Output the [X, Y] coordinate of the center of the cell containing the given text.  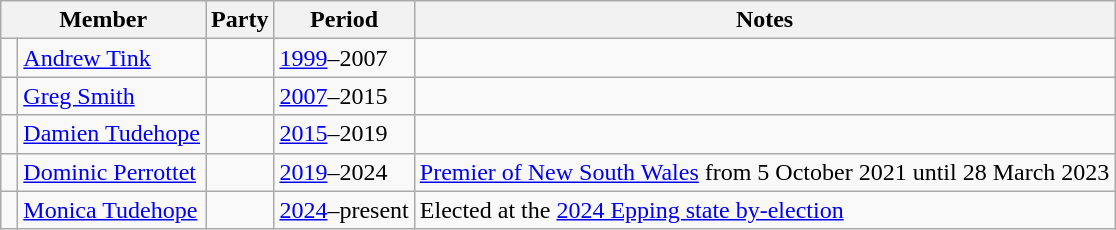
Notes [764, 20]
Dominic Perrottet [112, 172]
2015–2019 [344, 134]
Period [344, 20]
Elected at the 2024 Epping state by-election [764, 210]
Andrew Tink [112, 58]
Greg Smith [112, 96]
Member [104, 20]
Damien Tudehope [112, 134]
2019–2024 [344, 172]
Premier of New South Wales from 5 October 2021 until 28 March 2023 [764, 172]
Party [240, 20]
1999–2007 [344, 58]
2024–present [344, 210]
Monica Tudehope [112, 210]
2007–2015 [344, 96]
